For the text-containing cell, return its midpoint in (x, y) coordinate format. 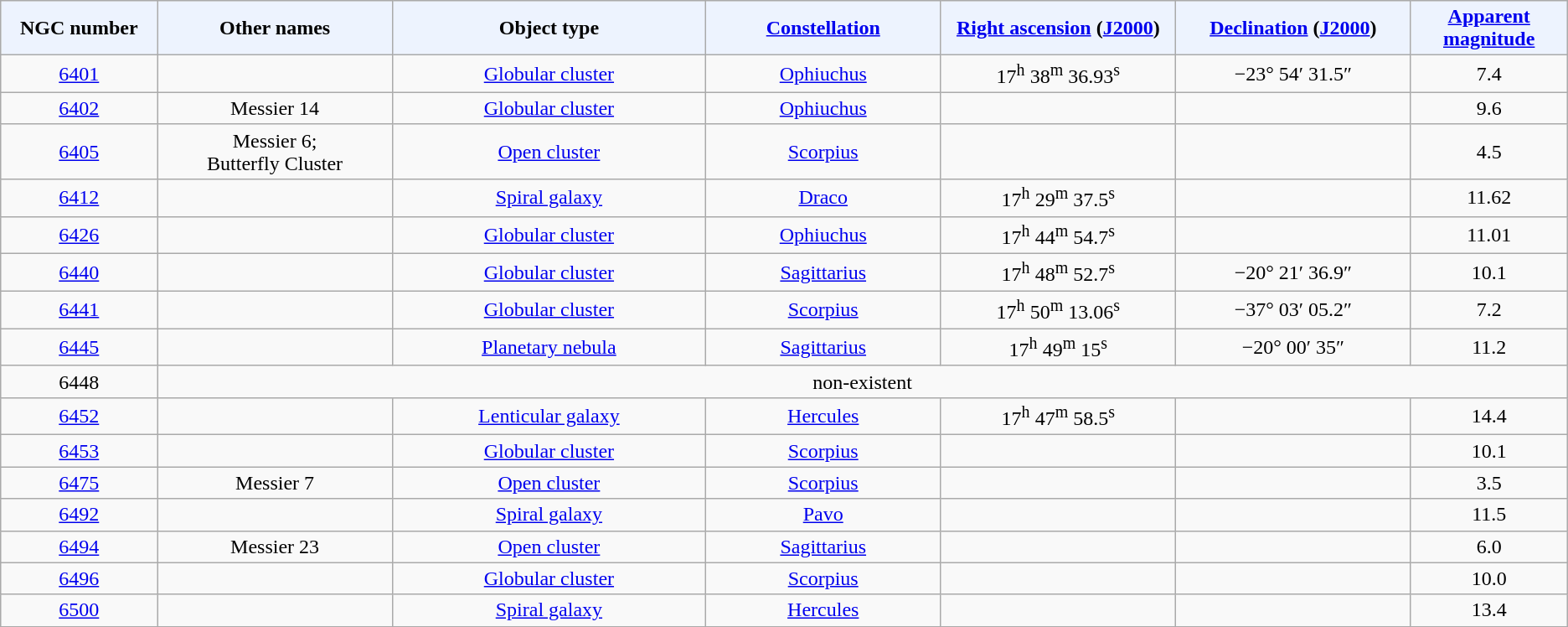
17h 44m 54.7s (1059, 235)
Object type (549, 28)
Messier 23 (275, 547)
6441 (79, 310)
6405 (79, 151)
7.2 (1489, 310)
17h 48m 52.7s (1059, 273)
3.5 (1489, 483)
11.01 (1489, 235)
13.4 (1489, 610)
11.5 (1489, 515)
6445 (79, 347)
6412 (79, 198)
−20° 00′ 35″ (1293, 347)
17h 49m 15s (1059, 347)
Messier 7 (275, 483)
6496 (79, 578)
Right ascension (J2000) (1059, 28)
11.62 (1489, 198)
6440 (79, 273)
7.4 (1489, 74)
Pavo (823, 515)
6426 (79, 235)
Messier 14 (275, 108)
17h 47m 58.5s (1059, 416)
NGC number (79, 28)
−37° 03′ 05.2″ (1293, 310)
14.4 (1489, 416)
6.0 (1489, 547)
17h 29m 37.5s (1059, 198)
non-existent (863, 381)
Declination (J2000) (1293, 28)
Planetary nebula (549, 347)
−23° 54′ 31.5″ (1293, 74)
17h 50m 13.06s (1059, 310)
Draco (823, 198)
17h 38m 36.93s (1059, 74)
6448 (79, 381)
Other names (275, 28)
6500 (79, 610)
6494 (79, 547)
Messier 6;Butterfly Cluster (275, 151)
6453 (79, 451)
6401 (79, 74)
10.0 (1489, 578)
−20° 21′ 36.9″ (1293, 273)
Constellation (823, 28)
6402 (79, 108)
4.5 (1489, 151)
Lenticular galaxy (549, 416)
Apparent magnitude (1489, 28)
6475 (79, 483)
6492 (79, 515)
11.2 (1489, 347)
6452 (79, 416)
9.6 (1489, 108)
